Determine the [x, y] coordinate at the center of the cell enclosing the given text.  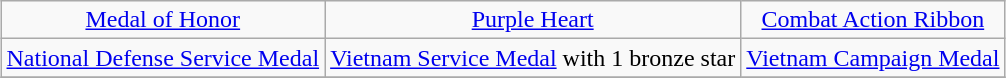
Purple Heart [533, 20]
Vietnam Campaign Medal [873, 58]
Combat Action Ribbon [873, 20]
Medal of Honor [163, 20]
National Defense Service Medal [163, 58]
Vietnam Service Medal with 1 bronze star [533, 58]
